From the cell containing the given text, extract its center point as (x, y) coordinate. 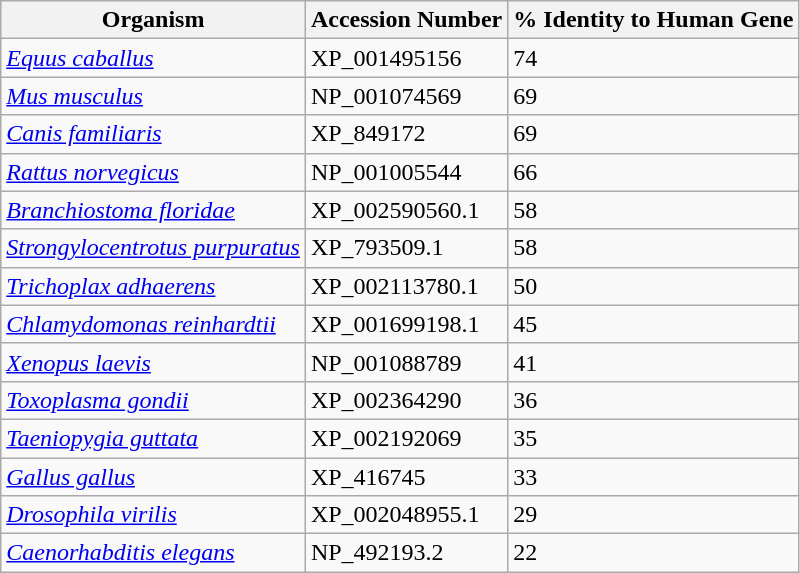
NP_001074569 (406, 96)
Trichoplax adhaerens (154, 286)
29 (654, 515)
XP_849172 (406, 134)
NP_492193.2 (406, 553)
45 (654, 324)
Organism (154, 20)
Taeniopygia guttata (154, 438)
XP_001495156 (406, 58)
Rattus norvegicus (154, 172)
XP_002192069 (406, 438)
50 (654, 286)
XP_416745 (406, 477)
74 (654, 58)
Accession Number (406, 20)
XP_002048955.1 (406, 515)
XP_002113780.1 (406, 286)
22 (654, 553)
35 (654, 438)
36 (654, 400)
NP_001088789 (406, 362)
Mus musculus (154, 96)
Canis familiaris (154, 134)
Toxoplasma gondii (154, 400)
33 (654, 477)
% Identity to Human Gene (654, 20)
XP_002364290 (406, 400)
Caenorhabditis elegans (154, 553)
41 (654, 362)
Branchiostoma floridae (154, 210)
Equus caballus (154, 58)
Gallus gallus (154, 477)
Chlamydomonas reinhardtii (154, 324)
Drosophila virilis (154, 515)
Strongylocentrotus purpuratus (154, 248)
NP_001005544 (406, 172)
XP_001699198.1 (406, 324)
Xenopus laevis (154, 362)
XP_002590560.1 (406, 210)
XP_793509.1 (406, 248)
66 (654, 172)
